Locate the cell with the specified text and output its [x, y] center coordinate. 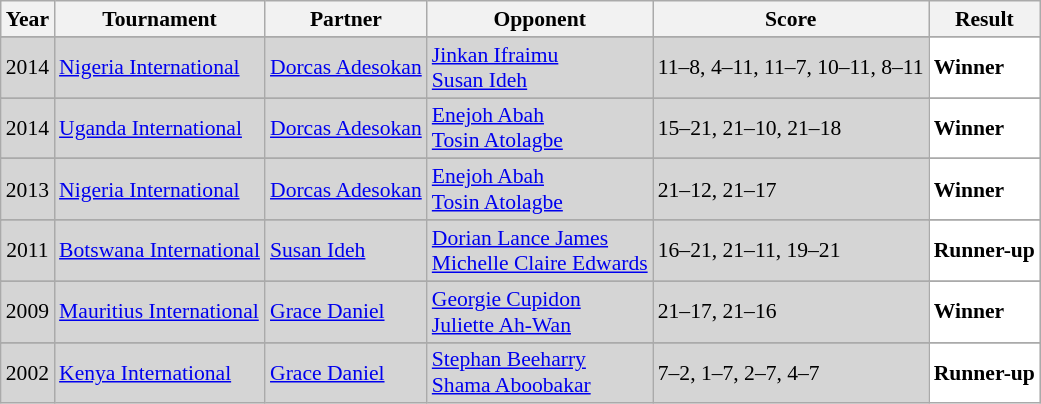
7–2, 1–7, 2–7, 4–7 [791, 372]
11–8, 4–11, 11–7, 10–11, 8–11 [791, 68]
Dorian Lance James Michelle Claire Edwards [540, 250]
21–12, 21–17 [791, 190]
Mauritius International [160, 312]
16–21, 21–11, 19–21 [791, 250]
Botswana International [160, 250]
Jinkan Ifraimu Susan Ideh [540, 68]
Score [791, 19]
Stephan Beeharry Shama Aboobakar [540, 372]
2013 [28, 190]
15–21, 21–10, 21–18 [791, 128]
Susan Ideh [346, 250]
Tournament [160, 19]
Result [984, 19]
Partner [346, 19]
Year [28, 19]
Uganda International [160, 128]
Georgie Cupidon Juliette Ah-Wan [540, 312]
2002 [28, 372]
21–17, 21–16 [791, 312]
Opponent [540, 19]
2009 [28, 312]
Kenya International [160, 372]
2011 [28, 250]
